Search for the cell housing the specified text and yield its [x, y] center coordinate. 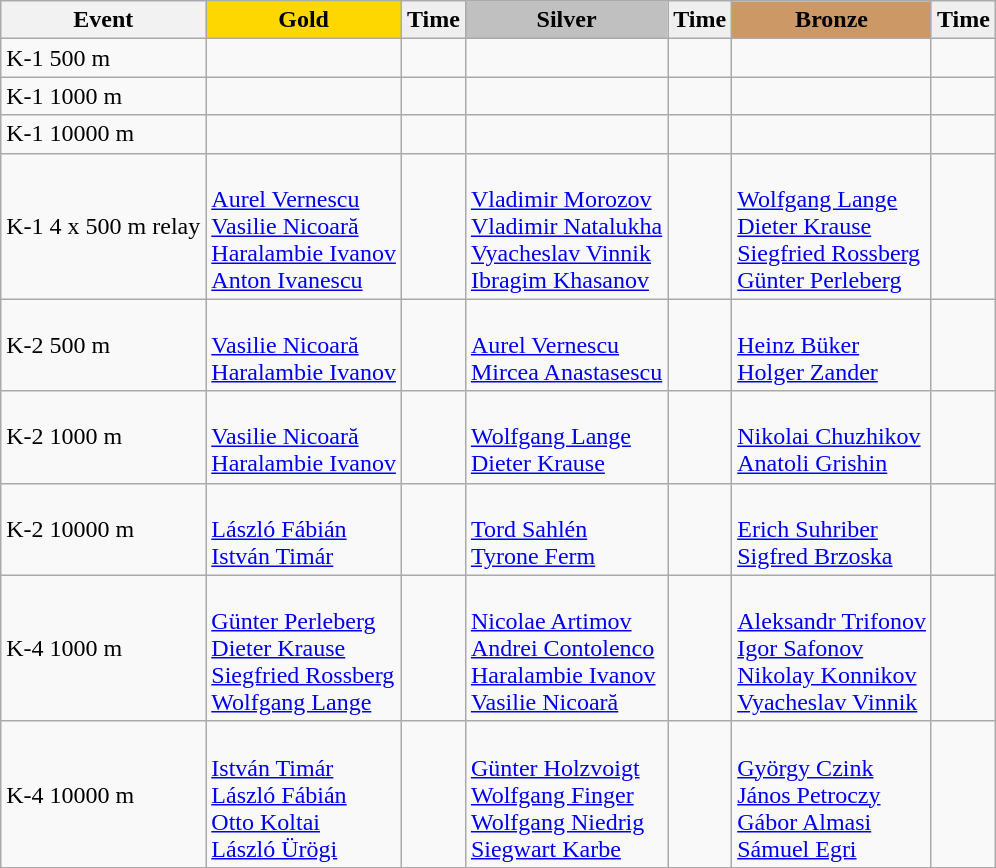
K-4 1000 m [104, 648]
K-1 4 x 500 m relay [104, 226]
Aleksandr TrifonovIgor SafonovNikolay KonnikovVyacheslav Vinnik [832, 648]
Heinz BükerHolger Zander [832, 345]
Silver [566, 20]
Aurel VernescuVasilie NicoarăHaralambie IvanovAnton Ivanescu [304, 226]
Bronze [832, 20]
Erich SuhriberSigfred Brzoska [832, 529]
Günter PerlebergDieter KrauseSiegfried RossbergWolfgang Lange [304, 648]
György CzinkJános PetroczyGábor AlmasiSámuel Egri [832, 794]
Gold [304, 20]
K-1 500 m [104, 58]
Vladimir MorozovVladimir NatalukhaVyacheslav VinnikIbragim Khasanov [566, 226]
K-1 10000 m [104, 134]
K-4 10000 m [104, 794]
István TimárLászló FábiánOtto KoltaiLászló Ürögi [304, 794]
Wolfgang LangeDieter Krause [566, 437]
Nikolai ChuzhikovAnatoli Grishin [832, 437]
Tord SahlénTyrone Ferm [566, 529]
Event [104, 20]
Nicolae ArtimovAndrei ContolencoHaralambie IvanovVasilie Nicoară [566, 648]
K-1 1000 m [104, 96]
Günter HolzvoigtWolfgang FingerWolfgang NiedrigSiegwart Karbe [566, 794]
K-2 1000 m [104, 437]
Wolfgang LangeDieter KrauseSiegfried RossbergGünter Perleberg [832, 226]
K-2 10000 m [104, 529]
Aurel VernescuMircea Anastasescu [566, 345]
K-2 500 m [104, 345]
László FábiánIstván Timár [304, 529]
